Capture the cell that displays the provided text and extract its [X, Y] central coordinate. 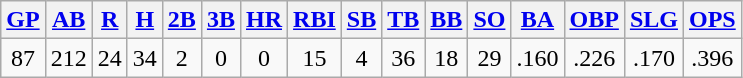
.160 [538, 58]
H [144, 20]
OPS [712, 20]
.396 [712, 58]
OBP [594, 20]
R [110, 20]
RBI [315, 20]
AB [68, 20]
TB [404, 20]
GP [23, 20]
SLG [654, 20]
BB [446, 20]
HR [264, 20]
3B [220, 20]
4 [361, 58]
BA [538, 20]
34 [144, 58]
18 [446, 58]
2B [182, 20]
SO [490, 20]
SB [361, 20]
24 [110, 58]
2 [182, 58]
.226 [594, 58]
15 [315, 58]
29 [490, 58]
212 [68, 58]
36 [404, 58]
.170 [654, 58]
87 [23, 58]
